Find where the given text appears and provide that cell's center as [x, y] coordinate. 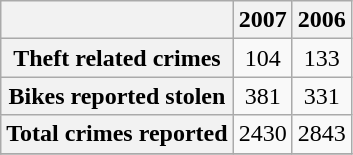
2430 [262, 134]
104 [262, 58]
Theft related crimes [117, 58]
Total crimes reported [117, 134]
2007 [262, 20]
133 [322, 58]
2006 [322, 20]
2843 [322, 134]
Bikes reported stolen [117, 96]
331 [322, 96]
381 [262, 96]
